Return the [X, Y] coordinate for the center point of the cell that contains the specified text.  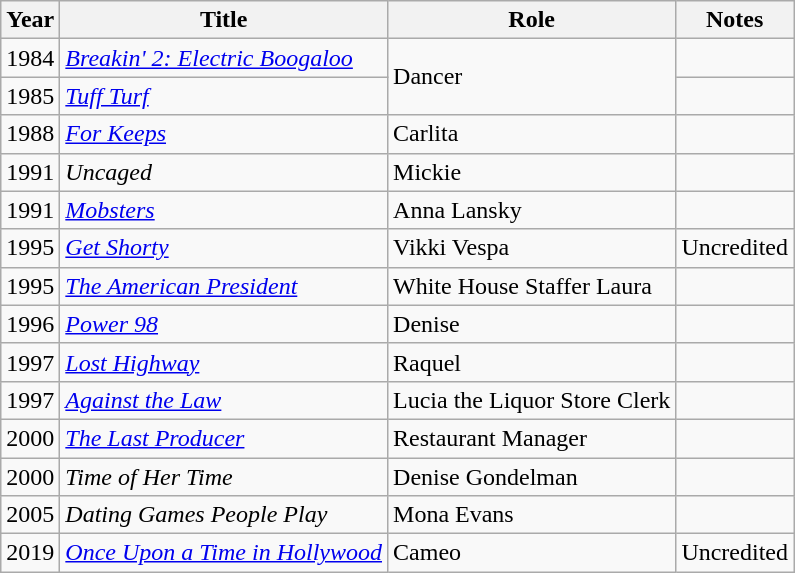
Cameo [532, 553]
Uncaged [224, 172]
Role [532, 20]
Breakin' 2: Electric Boogaloo [224, 58]
Anna Lansky [532, 210]
Vikki Vespa [532, 248]
Once Upon a Time in Hollywood [224, 553]
Mona Evans [532, 515]
Title [224, 20]
Denise Gondelman [532, 477]
Carlita [532, 134]
The American President [224, 286]
Restaurant Manager [532, 438]
The Last Producer [224, 438]
1988 [30, 134]
2005 [30, 515]
Mickie [532, 172]
Lucia the Liquor Store Clerk [532, 400]
For Keeps [224, 134]
Mobsters [224, 210]
Dancer [532, 77]
Time of Her Time [224, 477]
Notes [735, 20]
1985 [30, 96]
Get Shorty [224, 248]
Against the Law [224, 400]
1996 [30, 324]
1984 [30, 58]
Denise [532, 324]
Raquel [532, 362]
2019 [30, 553]
Year [30, 20]
Lost Highway [224, 362]
Tuff Turf [224, 96]
Dating Games People Play [224, 515]
White House Staffer Laura [532, 286]
Power 98 [224, 324]
